Determine the (X, Y) coordinate at the center of the cell enclosing the given text.  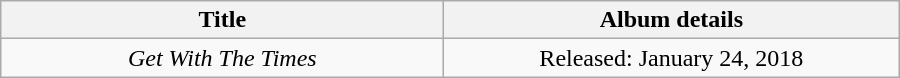
Released: January 24, 2018 (672, 58)
Title (222, 20)
Album details (672, 20)
Get With The Times (222, 58)
